From the cell containing the given text, extract its center point as [X, Y] coordinate. 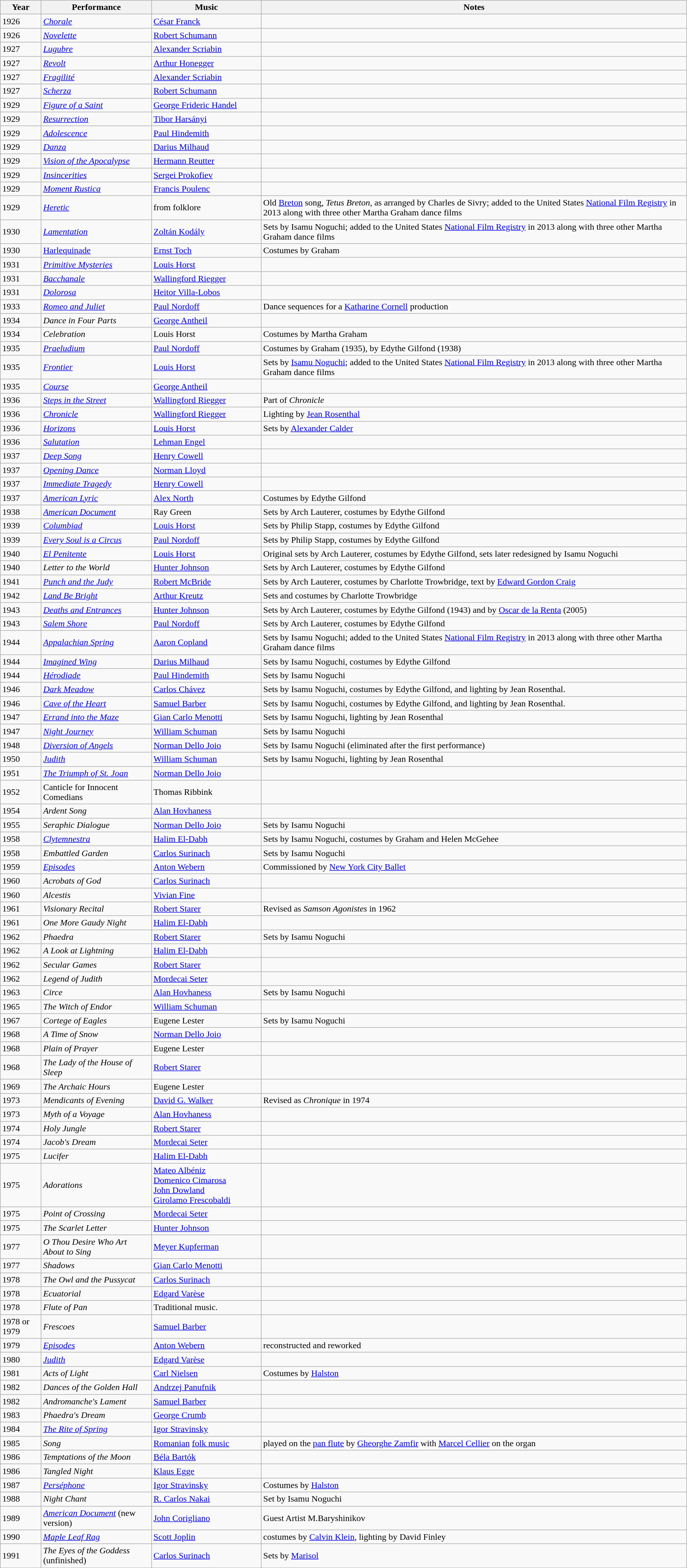
1989 [21, 1518]
Perséphone [96, 1485]
Opening Dance [96, 470]
1991 [21, 1556]
Lighting by Jean Rosenthal [474, 414]
Punch and the Judy [96, 582]
George Frideric Handel [206, 105]
1948 [21, 745]
Meyer Kupferman [206, 1247]
1942 [21, 596]
O Thou Desire Who Art About to Sing [96, 1247]
Course [96, 386]
1987 [21, 1485]
El Penitente [96, 554]
Novelette [96, 35]
David G. Walker [206, 1100]
Steps in the Street [96, 400]
Praeludium [96, 348]
Heretic [96, 208]
Errand into the Maze [96, 717]
Immediate Tragedy [96, 484]
Revised as Samson Agonistes in 1962 [474, 909]
Lucifer [96, 1156]
Clytemnestra [96, 839]
Ernst Toch [206, 251]
Romanian folk music [206, 1443]
One More Gaudy Night [96, 923]
Costumes by Edythe Gilfond [474, 498]
Commissioned by New York City Ballet [474, 867]
Vivian Fine [206, 895]
Hermann Reutter [206, 161]
Phaedra's Dream [96, 1415]
Béla Bartók [206, 1457]
American Lyric [96, 498]
Celebration [96, 334]
The Archaic Hours [96, 1086]
1967 [21, 1021]
Resurrection [96, 119]
1951 [21, 773]
Zoltán Kodály [206, 232]
1959 [21, 867]
Chorale [96, 21]
1963 [21, 993]
1984 [21, 1429]
1979 [21, 1345]
Frontier [96, 367]
1980 [21, 1359]
Thomas Ribbink [206, 792]
Alcestis [96, 895]
Costumes by Martha Graham [474, 334]
1978 or 1979 [21, 1326]
1933 [21, 306]
Sets by Alexander Calder [474, 428]
Sets by Marisol [474, 1556]
Heitor Villa-Lobos [206, 292]
Dance sequences for a Katharine Cornell production [474, 306]
Cortege of Eagles [96, 1021]
Circe [96, 993]
Arthur Kreutz [206, 596]
Chronicle [96, 414]
1981 [21, 1373]
Holy Jungle [96, 1128]
Sets by Arch Lauterer, costumes by Edythe Gilfond (1943) and by Oscar de la Renta (2005) [474, 610]
Guest Artist M.Baryshinikov [474, 1518]
Revised as Chronique in 1974 [474, 1100]
Carl Nielsen [206, 1373]
George Crumb [206, 1415]
Shadows [96, 1266]
Jacob's Dream [96, 1142]
Moment Rustica [96, 189]
Performance [96, 7]
Andromanche's Lament [96, 1401]
Ray Green [206, 512]
Tibor Harsányi [206, 119]
Norman Lloyd [206, 470]
Costumes by Graham [474, 251]
Ardent Song [96, 811]
Sets by Isamu Noguchi, costumes by Edythe Gilfond [474, 662]
Deaths and Entrances [96, 610]
Alex North [206, 498]
Night Journey [96, 731]
Mendicants of Evening [96, 1100]
Canticle for Innocent Comedians [96, 792]
Set by Isamu Noguchi [474, 1499]
Sets and costumes by Charlotte Trowbridge [474, 596]
Scott Joplin [206, 1537]
R. Carlos Nakai [206, 1499]
Secular Games [96, 965]
American Document [96, 512]
Song [96, 1443]
John Corigliano [206, 1518]
Plain of Prayer [96, 1048]
Legend of Judith [96, 979]
Hérodiade [96, 676]
Columbiad [96, 526]
Aaron Copland [206, 642]
Acts of Light [96, 1373]
Salem Shore [96, 623]
Danza [96, 147]
The Witch of Endor [96, 1007]
Sets by Isamu Noguchi (eliminated after the first performance) [474, 745]
Cave of the Heart [96, 703]
1985 [21, 1443]
Salutation [96, 442]
1969 [21, 1086]
The Owl and the Pussycat [96, 1280]
played on the pan flute by Gheorghe Zamfir with Marcel Cellier on the organ [474, 1443]
Adorations [96, 1185]
Insincerities [96, 175]
1950 [21, 759]
The Lady of the House of Sleep [96, 1067]
Maple Leaf Rag [96, 1537]
The Eyes of the Goddess (unfinished) [96, 1556]
Bacchanale [96, 279]
Francis Poulenc [206, 189]
Lehman Engel [206, 442]
Notes [474, 7]
Part of Chronicle [474, 400]
1954 [21, 811]
Sergei Prokofiev [206, 175]
American Document (new version) [96, 1518]
1990 [21, 1537]
Night Chant [96, 1499]
Carlos Chávez [206, 690]
Fragilité [96, 77]
Adolescence [96, 133]
Figure of a Saint [96, 105]
Vision of the Apocalypse [96, 161]
1965 [21, 1007]
Flute of Pan [96, 1307]
Deep Song [96, 456]
Original sets by Arch Lauterer, costumes by Edythe Gilfond, sets later redesigned by Isamu Noguchi [474, 554]
Andrzej Panufnik [206, 1387]
reconstructed and reworked [474, 1345]
Arthur Honegger [206, 63]
The Rite of Spring [96, 1429]
1988 [21, 1499]
Imagined Wing [96, 662]
Myth of a Voyage [96, 1114]
Appalachian Spring [96, 642]
Romeo and Juliet [96, 306]
The Triumph of St. Joan [96, 773]
1983 [21, 1415]
Visionary Recital [96, 909]
A Time of Snow [96, 1034]
1955 [21, 825]
Diversion of Angels [96, 745]
Every Soul is a Circus [96, 540]
Harlequinade [96, 251]
costumes by Calvin Klein, lighting by David Finley [474, 1537]
Costumes by Graham (1935), by Edythe Gilfond (1938) [474, 348]
Sets by Arch Lauterer, costumes by Charlotte Trowbridge, text by Edward Gordon Craig [474, 582]
1941 [21, 582]
Lugubre [96, 49]
Dolorosa [96, 292]
The Scarlet Letter [96, 1228]
Seraphic Dialogue [96, 825]
Dark Meadow [96, 690]
César Franck [206, 21]
Frescoes [96, 1326]
Temptations of the Moon [96, 1457]
Land Be Bright [96, 596]
Robert McBride [206, 582]
Point of Crossing [96, 1214]
Traditional music. [206, 1307]
Revolt [96, 63]
Ecuatorial [96, 1294]
Scherza [96, 91]
Dance in Four Parts [96, 320]
Klaus Egge [206, 1471]
Sets by Isamu Noguchi, costumes by Graham and Helen McGehee [474, 839]
1938 [21, 512]
Phaedra [96, 937]
Embattled Garden [96, 853]
Mateo AlbénizDomenico CimarosaJohn DowlandGirolamo Frescobaldi [206, 1185]
Letter to the World [96, 568]
Dances of the Golden Hall [96, 1387]
1952 [21, 792]
Horizons [96, 428]
A Look at Lightning [96, 951]
Music [206, 7]
Tangled Night [96, 1471]
Acrobats of God [96, 881]
Year [21, 7]
from folklore [206, 208]
Lamentation [96, 232]
Primitive Mysteries [96, 265]
